Pinpoint the cell where the given text exists, returning its (x, y) midpoint coordinate. 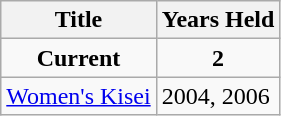
2 (218, 58)
Women's Kisei (78, 96)
Title (78, 20)
2004, 2006 (218, 96)
Years Held (218, 20)
Current (78, 58)
